Capture the cell that displays the provided text and extract its (x, y) central coordinate. 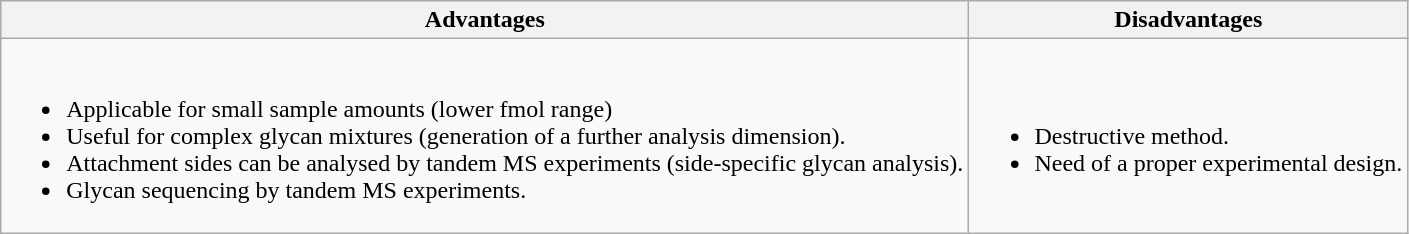
Disadvantages (1188, 20)
Destructive method.Need of a proper experimental design. (1188, 136)
Advantages (485, 20)
